Return the [x, y] coordinate for the center point of the cell that contains the specified text.  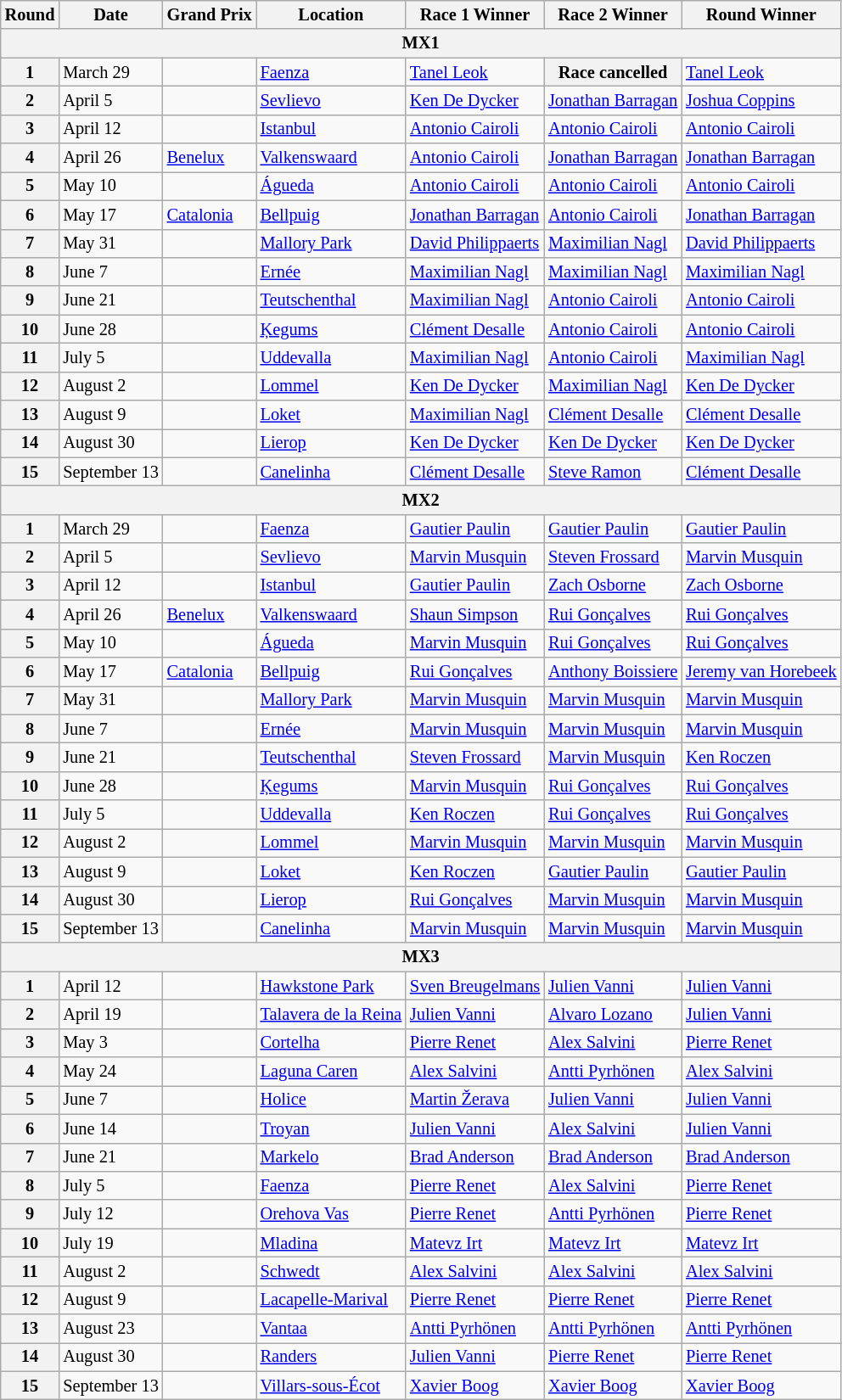
July 12 [110, 1214]
Race 1 Winner [475, 14]
Round Winner [761, 14]
Villars-sous-Écot [331, 1386]
Race cancelled [613, 72]
Hawkstone Park [331, 986]
April 19 [110, 1014]
August 23 [110, 1329]
Cortelha [331, 1043]
Steve Ramon [613, 472]
Race 2 Winner [613, 14]
Mladina [331, 1243]
Vantaa [331, 1329]
MX3 [421, 957]
Schwedt [331, 1271]
Anthony Boissiere [613, 671]
Grand Prix [210, 14]
Holice [331, 1100]
Laguna Caren [331, 1072]
Lacapelle-Marival [331, 1300]
Joshua Coppins [761, 100]
May 3 [110, 1043]
Orehova Vas [331, 1214]
MX2 [421, 500]
Alvaro Lozano [613, 1014]
Shaun Simpson [475, 614]
June 14 [110, 1128]
Sven Breugelmans [475, 986]
Troyan [331, 1128]
Martin Žerava [475, 1100]
July 19 [110, 1243]
Markelo [331, 1157]
May 24 [110, 1072]
Randers [331, 1357]
Talavera de la Reina [331, 1014]
Date [110, 14]
Jeremy van Horebeek [761, 671]
MX1 [421, 43]
Round [31, 14]
Location [331, 14]
